Identify which cell holds the provided text, then report its [x, y] central coordinate. 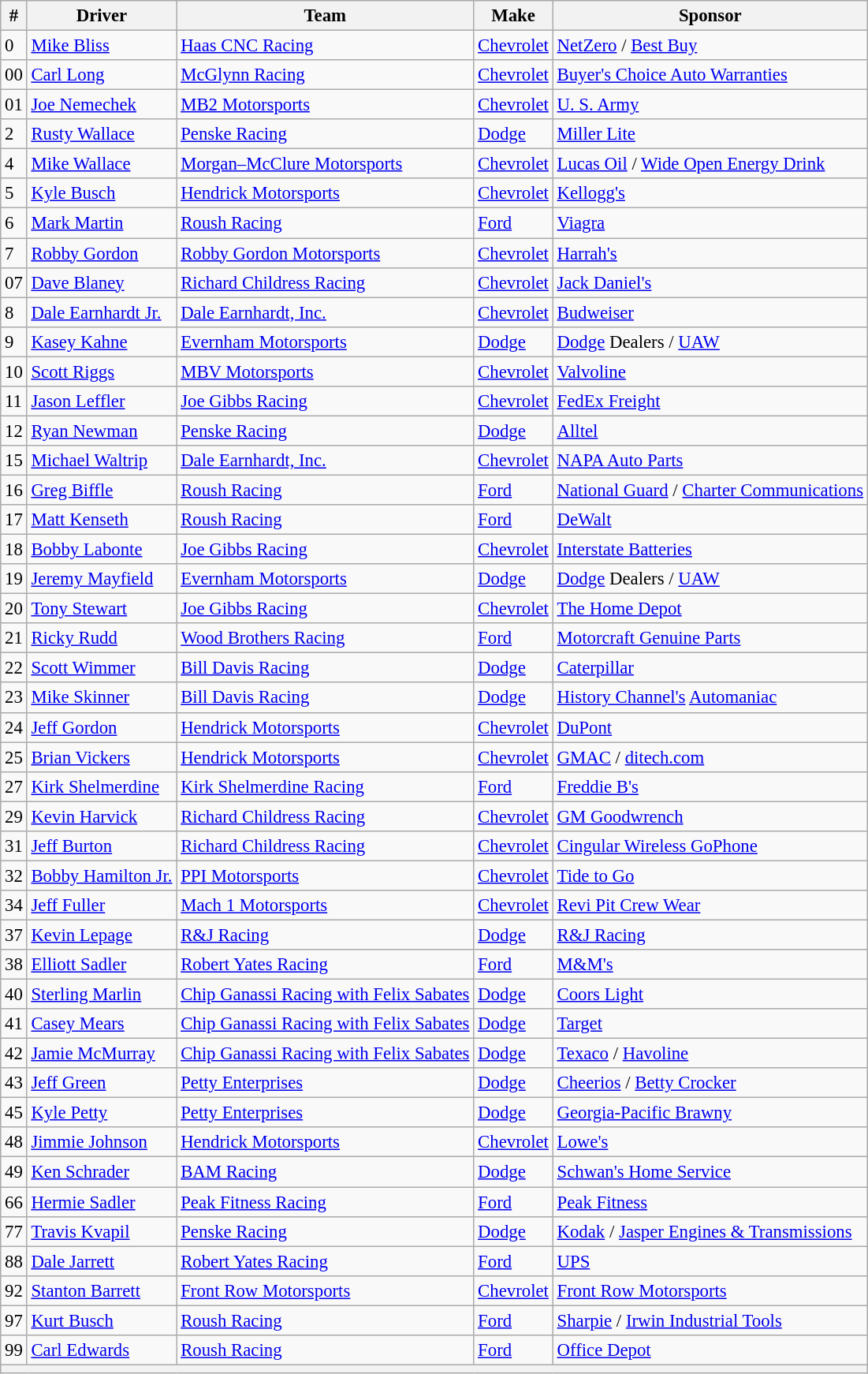
29 [14, 816]
Ryan Newman [102, 431]
Jason Leffler [102, 401]
Peak Fitness [710, 1202]
Greg Biffle [102, 490]
Georgia-Pacific Brawny [710, 1113]
Bobby Labonte [102, 550]
GMAC / ditech.com [710, 757]
Kyle Busch [102, 193]
07 [14, 282]
19 [14, 579]
Stanton Barrett [102, 1290]
Schwan's Home Service [710, 1172]
Dale Earnhardt Jr. [102, 312]
Morgan–McClure Motorsports [325, 164]
Lucas Oil / Wide Open Energy Drink [710, 164]
Motorcraft Genuine Parts [710, 638]
49 [14, 1172]
UPS [710, 1261]
FedEx Freight [710, 401]
Viagra [710, 223]
Kevin Harvick [102, 816]
Jeff Burton [102, 846]
37 [14, 935]
McGlynn Racing [325, 75]
23 [14, 698]
Joe Nemechek [102, 105]
Budweiser [710, 312]
Jeremy Mayfield [102, 579]
DeWalt [710, 520]
Sterling Marlin [102, 995]
Tide to Go [710, 876]
# [14, 16]
Mike Bliss [102, 46]
Kasey Kahne [102, 342]
PPI Motorsports [325, 876]
Kurt Busch [102, 1320]
Robby Gordon Motorsports [325, 253]
M&M's [710, 965]
Dale Jarrett [102, 1261]
DuPont [710, 727]
17 [14, 520]
BAM Racing [325, 1172]
34 [14, 905]
92 [14, 1290]
Jeff Gordon [102, 727]
Ricky Rudd [102, 638]
Harrah's [710, 253]
Mach 1 Motorsports [325, 905]
16 [14, 490]
22 [14, 668]
Hermie Sadler [102, 1202]
0 [14, 46]
Tony Stewart [102, 609]
48 [14, 1143]
Jamie McMurray [102, 1054]
32 [14, 876]
9 [14, 342]
Kodak / Jasper Engines & Transmissions [710, 1231]
Ken Schrader [102, 1172]
Kirk Shelmerdine [102, 786]
Robby Gordon [102, 253]
Carl Edwards [102, 1350]
20 [14, 609]
Freddie B's [710, 786]
Matt Kenseth [102, 520]
00 [14, 75]
Jack Daniel's [710, 282]
Caterpillar [710, 668]
15 [14, 461]
Sponsor [710, 16]
Driver [102, 16]
Jeff Green [102, 1083]
Revi Pit Crew Wear [710, 905]
Rusty Wallace [102, 134]
Mark Martin [102, 223]
Team [325, 16]
Miller Lite [710, 134]
Cingular Wireless GoPhone [710, 846]
Haas CNC Racing [325, 46]
6 [14, 223]
66 [14, 1202]
Cheerios / Betty Crocker [710, 1083]
Casey Mears [102, 1024]
25 [14, 757]
Mike Wallace [102, 164]
Kyle Petty [102, 1113]
11 [14, 401]
Michael Waltrip [102, 461]
38 [14, 965]
40 [14, 995]
Buyer's Choice Auto Warranties [710, 75]
Brian Vickers [102, 757]
01 [14, 105]
10 [14, 372]
45 [14, 1113]
Peak Fitness Racing [325, 1202]
5 [14, 193]
Sharpie / Irwin Industrial Tools [710, 1320]
42 [14, 1054]
77 [14, 1231]
21 [14, 638]
31 [14, 846]
27 [14, 786]
99 [14, 1350]
History Channel's Automaniac [710, 698]
24 [14, 727]
7 [14, 253]
Jeff Fuller [102, 905]
MB2 Motorsports [325, 105]
41 [14, 1024]
Valvoline [710, 372]
8 [14, 312]
GM Goodwrench [710, 816]
4 [14, 164]
NAPA Auto Parts [710, 461]
U. S. Army [710, 105]
Target [710, 1024]
MBV Motorsports [325, 372]
Carl Long [102, 75]
Texaco / Havoline [710, 1054]
Lowe's [710, 1143]
Kellogg's [710, 193]
Scott Riggs [102, 372]
97 [14, 1320]
Jimmie Johnson [102, 1143]
Bobby Hamilton Jr. [102, 876]
Alltel [710, 431]
Interstate Batteries [710, 550]
Travis Kvapil [102, 1231]
Dave Blaney [102, 282]
88 [14, 1261]
43 [14, 1083]
NetZero / Best Buy [710, 46]
Elliott Sadler [102, 965]
Kevin Lepage [102, 935]
Office Depot [710, 1350]
Coors Light [710, 995]
The Home Depot [710, 609]
National Guard / Charter Communications [710, 490]
12 [14, 431]
Make [513, 16]
Kirk Shelmerdine Racing [325, 786]
Wood Brothers Racing [325, 638]
Scott Wimmer [102, 668]
2 [14, 134]
18 [14, 550]
Mike Skinner [102, 698]
